Pinpoint the cell where the given text exists, returning its [X, Y] midpoint coordinate. 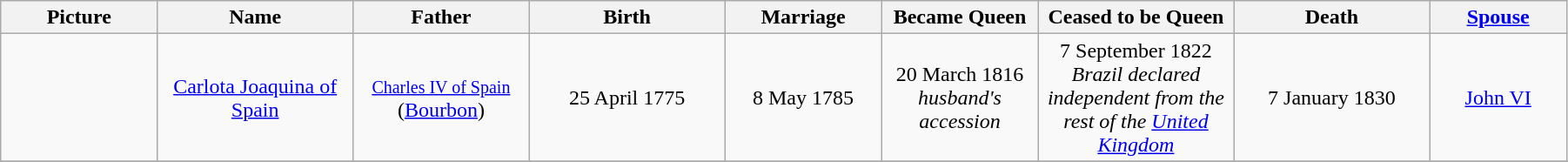
John VI [1498, 98]
7 January 1830 [1331, 98]
25 April 1775 [627, 98]
Became Queen [960, 17]
Charles IV of Spain (Bourbon) [441, 98]
Marriage [803, 17]
Picture [79, 17]
Carlota Joaquina of Spain [256, 98]
Death [1331, 17]
Birth [627, 17]
8 May 1785 [803, 98]
Spouse [1498, 17]
Father [441, 17]
7 September 1822Brazil declared independent from the rest of the United Kingdom [1136, 98]
Ceased to be Queen [1136, 17]
Name [256, 17]
20 March 1816husband's accession [960, 98]
